Return the (X, Y) coordinate for the center point of the cell that contains the specified text.  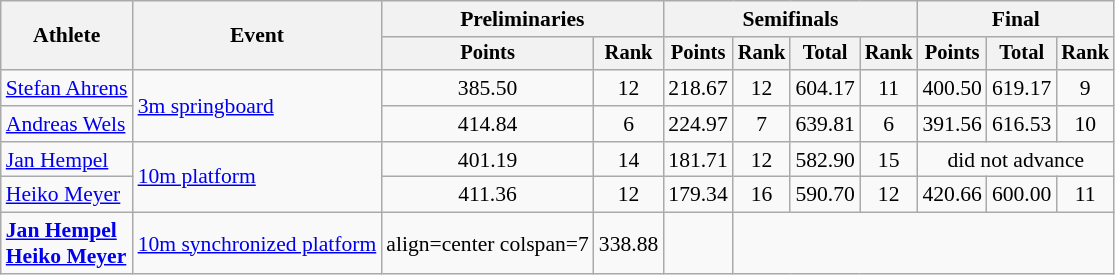
385.50 (487, 88)
414.84 (487, 124)
179.34 (698, 195)
411.36 (487, 195)
Final (1016, 19)
619.17 (1022, 88)
420.66 (952, 195)
10 (1085, 124)
10m platform (258, 178)
16 (762, 195)
400.50 (952, 88)
did not advance (1016, 160)
Heiko Meyer (67, 195)
224.97 (698, 124)
10m synchronized platform (258, 244)
582.90 (824, 160)
391.56 (952, 124)
401.19 (487, 160)
Event (258, 36)
Jan Hempel Heiko Meyer (67, 244)
181.71 (698, 160)
338.88 (628, 244)
604.17 (824, 88)
639.81 (824, 124)
Preliminaries (522, 19)
9 (1085, 88)
Athlete (67, 36)
Jan Hempel (67, 160)
3m springboard (258, 106)
Semifinals (790, 19)
Andreas Wels (67, 124)
218.67 (698, 88)
14 (628, 160)
7 (762, 124)
align=center colspan=7 (487, 244)
Stefan Ahrens (67, 88)
616.53 (1022, 124)
600.00 (1022, 195)
590.70 (824, 195)
15 (889, 160)
